Pinpoint the cell where the given text exists, returning its (x, y) midpoint coordinate. 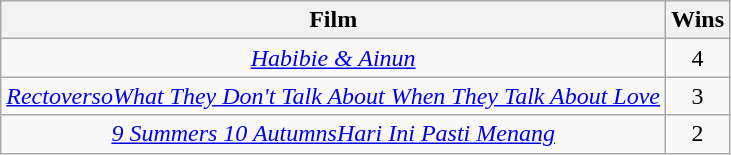
Habibie & Ainun (334, 58)
Wins (698, 20)
RectoversoWhat They Don't Talk About When They Talk About Love (334, 96)
3 (698, 96)
2 (698, 134)
4 (698, 58)
Film (334, 20)
9 Summers 10 AutumnsHari Ini Pasti Menang (334, 134)
